Determine the (X, Y) coordinate at the center of the cell enclosing the given text.  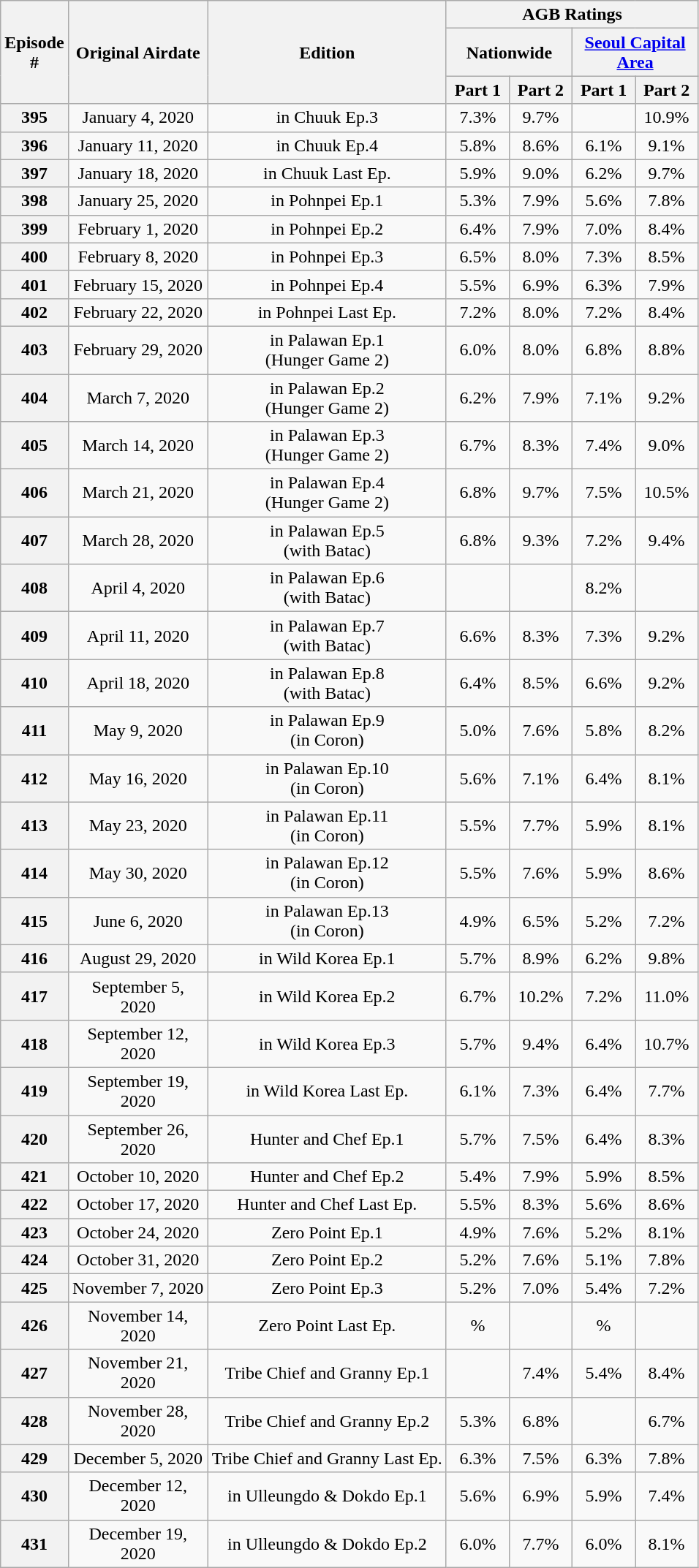
431 (34, 1544)
August 29, 2020 (137, 958)
in Palawan Ep.11(in Coron) (327, 826)
December 12, 2020 (137, 1496)
418 (34, 1044)
8.9% (540, 958)
in Palawan Ep.8(with Batac) (327, 683)
in Palawan Ep.7(with Batac) (327, 636)
425 (34, 1288)
February 15, 2020 (137, 284)
in Palawan Ep.10(in Coron) (327, 778)
401 (34, 284)
413 (34, 826)
Episode # (34, 53)
Tribe Chief and Granny Ep.1 (327, 1373)
October 10, 2020 (137, 1177)
in Palawan Ep.2(Hunger Game 2) (327, 398)
415 (34, 921)
407 (34, 541)
January 4, 2020 (137, 118)
in Pohnpei Ep.4 (327, 284)
in Ulleungdo & Dokdo Ep.1 (327, 1496)
in Palawan Ep.4(Hunger Game 2) (327, 493)
in Pohnpei Last Ep. (327, 312)
423 (34, 1232)
Hunter and Chef Ep.2 (327, 1177)
Hunter and Chef Ep.1 (327, 1139)
409 (34, 636)
Seoul Capital Area (635, 53)
414 (34, 873)
March 28, 2020 (137, 541)
in Chuuk Ep.3 (327, 118)
Edition (327, 53)
in Pohnpei Ep.2 (327, 229)
10.2% (540, 996)
October 31, 2020 (137, 1260)
Zero Point Ep.2 (327, 1260)
Tribe Chief and Granny Last Ep. (327, 1458)
in Ulleungdo & Dokdo Ep.2 (327, 1544)
February 1, 2020 (137, 229)
April 11, 2020 (137, 636)
405 (34, 446)
Hunter and Chef Last Ep. (327, 1205)
in Chuuk Last Ep. (327, 173)
406 (34, 493)
in Palawan Ep.13(in Coron) (327, 921)
416 (34, 958)
May 16, 2020 (137, 778)
5.0% (477, 731)
in Palawan Ep.9(in Coron) (327, 731)
430 (34, 1496)
9.3% (540, 541)
February 8, 2020 (137, 257)
10.7% (667, 1044)
February 22, 2020 (137, 312)
September 5, 2020 (137, 996)
March 7, 2020 (137, 398)
Zero Point Ep.3 (327, 1288)
in Wild Korea Last Ep. (327, 1091)
426 (34, 1326)
April 18, 2020 (137, 683)
January 11, 2020 (137, 145)
Tribe Chief and Granny Ep.2 (327, 1421)
Original Airdate (137, 53)
October 17, 2020 (137, 1205)
429 (34, 1458)
Zero Point Ep.1 (327, 1232)
in Palawan Ep.12(in Coron) (327, 873)
412 (34, 778)
November 28, 2020 (137, 1421)
427 (34, 1373)
January 25, 2020 (137, 201)
November 21, 2020 (137, 1373)
417 (34, 996)
January 18, 2020 (137, 173)
in Wild Korea Ep.2 (327, 996)
403 (34, 349)
February 29, 2020 (137, 349)
November 7, 2020 (137, 1288)
421 (34, 1177)
in Palawan Ep.5(with Batac) (327, 541)
September 12, 2020 (137, 1044)
411 (34, 731)
in Wild Korea Ep.3 (327, 1044)
May 9, 2020 (137, 731)
November 14, 2020 (137, 1326)
428 (34, 1421)
December 5, 2020 (137, 1458)
Nationwide (509, 53)
May 23, 2020 (137, 826)
10.5% (667, 493)
December 19, 2020 (137, 1544)
5.1% (604, 1260)
9.1% (667, 145)
in Chuuk Ep.4 (327, 145)
11.0% (667, 996)
October 24, 2020 (137, 1232)
in Pohnpei Ep.3 (327, 257)
September 19, 2020 (137, 1091)
419 (34, 1091)
AGB Ratings (572, 15)
in Palawan Ep.1(Hunger Game 2) (327, 349)
June 6, 2020 (137, 921)
400 (34, 257)
March 21, 2020 (137, 493)
420 (34, 1139)
399 (34, 229)
May 30, 2020 (137, 873)
in Palawan Ep.6(with Batac) (327, 588)
395 (34, 118)
in Palawan Ep.3(Hunger Game 2) (327, 446)
422 (34, 1205)
Zero Point Last Ep. (327, 1326)
March 14, 2020 (137, 446)
402 (34, 312)
in Wild Korea Ep.1 (327, 958)
397 (34, 173)
410 (34, 683)
408 (34, 588)
April 4, 2020 (137, 588)
September 26, 2020 (137, 1139)
10.9% (667, 118)
8.8% (667, 349)
398 (34, 201)
9.8% (667, 958)
424 (34, 1260)
404 (34, 398)
in Pohnpei Ep.1 (327, 201)
396 (34, 145)
